Return the [X, Y] coordinate for the center point of the cell that contains the specified text.  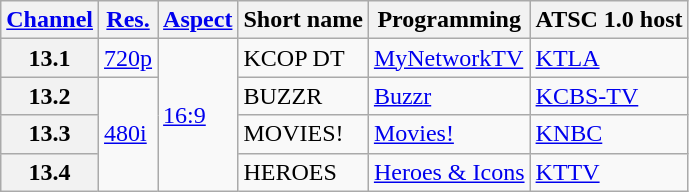
13.2 [50, 96]
16:9 [198, 115]
KCOP DT [303, 58]
KTLA [609, 58]
MOVIES! [303, 134]
MyNetworkTV [449, 58]
Movies! [449, 134]
Short name [303, 20]
KTTV [609, 172]
720p [128, 58]
KNBC [609, 134]
13.4 [50, 172]
Buzzr [449, 96]
ATSC 1.0 host [609, 20]
Aspect [198, 20]
Programming [449, 20]
BUZZR [303, 96]
Heroes & Icons [449, 172]
13.3 [50, 134]
KCBS-TV [609, 96]
HEROES [303, 172]
13.1 [50, 58]
Channel [50, 20]
Res. [128, 20]
480i [128, 134]
